Output the [x, y] coordinate of the center of the cell containing the given text.  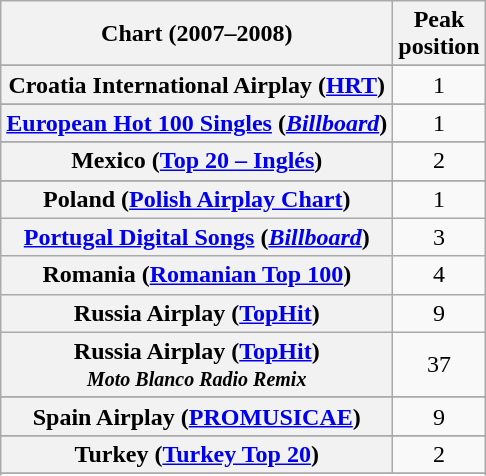
European Hot 100 Singles (Billboard) [197, 123]
Mexico (Top 20 – Inglés) [197, 161]
Poland (Polish Airplay Chart) [197, 199]
Romania (Romanian Top 100) [197, 275]
4 [439, 275]
Russia Airplay (TopHit)Moto Blanco Radio Remix [197, 364]
37 [439, 364]
3 [439, 237]
Chart (2007–2008) [197, 34]
Spain Airplay (PROMUSICAE) [197, 416]
Russia Airplay (TopHit) [197, 313]
Portugal Digital Songs (Billboard) [197, 237]
Peakposition [439, 34]
Turkey (Turkey Top 20) [197, 454]
Croatia International Airplay (HRT) [197, 85]
